Determine the [x, y] coordinate at the center of the cell enclosing the given text.  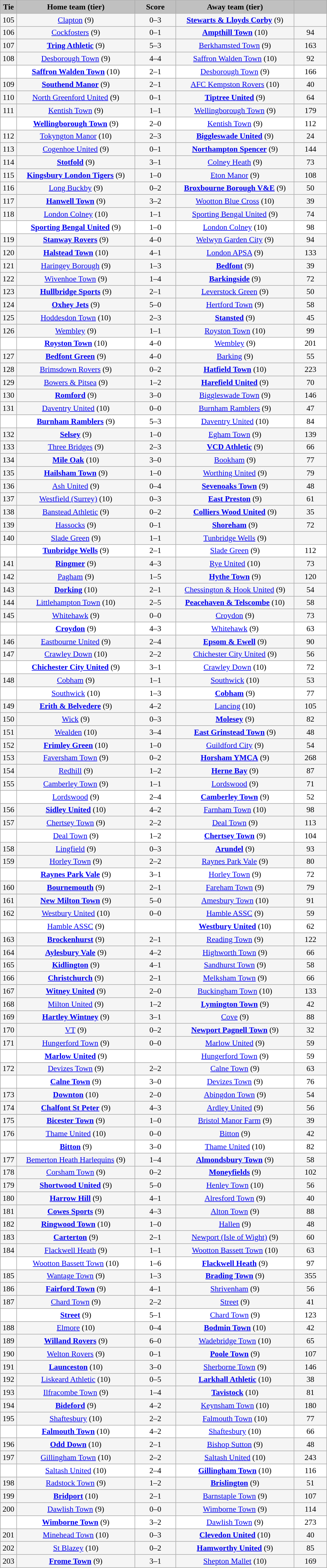
106 [9, 33]
Southend Manor (9) [76, 85]
138 [9, 512]
Brislington (9) [235, 1483]
115 [9, 175]
119 [9, 240]
140 [9, 538]
5–1 [155, 1315]
99 [310, 331]
Ash United (9) [76, 486]
Erith & Belvedere (9) [76, 706]
Hailsham Town (9) [76, 473]
Molesey (9) [235, 719]
Ringmer (9) [76, 564]
Kingsbury London Tigers (9) [76, 175]
4–4 [155, 59]
81 [310, 1393]
Carterton (9) [76, 1238]
Bideford (9) [76, 1406]
Wootton Blue Cross (10) [235, 201]
62 [310, 927]
Haringey Borough (9) [76, 266]
172 [9, 1069]
118 [9, 214]
Stansted (9) [235, 318]
Egham Town (9) [235, 434]
Ilfracombe Town (9) [76, 1393]
Biggleswade Town (9) [235, 396]
126 [9, 331]
Highworth Town (9) [235, 953]
149 [9, 706]
110 [9, 98]
Redhill (9) [76, 771]
3–4 [155, 732]
35 [310, 512]
74 [310, 214]
Tie [9, 7]
Halstead Town (10) [76, 253]
Herne Bay (9) [235, 771]
130 [9, 396]
Brading Town (9) [235, 1276]
VCD Athletic (9) [235, 447]
243 [310, 1457]
Wealden (10) [76, 732]
Moneyfields (9) [235, 1172]
143 [9, 590]
New Milton Town (9) [76, 901]
Downton (10) [76, 1095]
Tokyngton Manor (10) [76, 136]
Stanway Rovers (9) [76, 240]
165 [9, 965]
151 [9, 732]
Brimsdown Rovers (9) [76, 370]
VT (9) [76, 1030]
Long Buckby (9) [76, 188]
132 [9, 434]
168 [9, 1004]
Almondsbury Town (9) [235, 1160]
192 [9, 1380]
182 [9, 1224]
Lymington Town (9) [235, 1004]
Farnham Town (10) [235, 810]
Hoddesdon Town (10) [76, 318]
Away team (tier) [235, 7]
1–6 [155, 1263]
Faversham Town (9) [76, 758]
45 [310, 318]
Tring Athletic (9) [76, 46]
176 [9, 1134]
Eastbourne United (9) [76, 642]
Bookham (9) [235, 460]
Bridport (10) [76, 1496]
Bedfont Green (9) [76, 357]
154 [9, 771]
Tiptree United (9) [235, 98]
Peacehaven & Telscombe (10) [235, 603]
Tavistock (10) [235, 1393]
Colliers Wood United (9) [235, 512]
St Blazey (10) [76, 1548]
Chalfont St Peter (9) [76, 1108]
61 [310, 499]
142 [9, 577]
223 [310, 370]
41 [310, 1302]
Corsham Town (9) [76, 1172]
161 [9, 901]
190 [9, 1354]
Pagham (9) [76, 577]
Rye United (10) [235, 564]
Colney Heath (9) [235, 163]
157 [9, 823]
Littlehampton Town (10) [76, 603]
38 [310, 1380]
Ardley United (9) [235, 1108]
127 [9, 357]
93 [310, 849]
80 [310, 862]
Clevedon United (10) [235, 1535]
92 [310, 59]
273 [310, 1522]
158 [9, 849]
125 [9, 318]
Cockfosters (9) [76, 33]
Frimley Green (10) [76, 745]
185 [9, 1276]
129 [9, 382]
181 [9, 1211]
Sevenoaks Town (9) [235, 486]
196 [9, 1445]
Poole Town (9) [235, 1354]
East Grinstead Town (9) [235, 732]
Hullbridge Sports (9) [76, 292]
104 [310, 836]
152 [9, 745]
Dorking (10) [76, 590]
Lancing (10) [235, 706]
Kidlington (9) [76, 965]
155 [9, 784]
Reading Town (9) [235, 939]
East Preston (9) [235, 499]
Larkhall Athletic (10) [235, 1380]
111 [9, 111]
117 [9, 201]
Radstock Town (9) [76, 1483]
2–5 [155, 603]
Keynsham Town (10) [235, 1406]
Leverstock Green (9) [235, 292]
141 [9, 564]
Christchurch (9) [76, 978]
Three Bridges (9) [76, 447]
Newport (Isle of Wight) (9) [235, 1238]
47 [310, 409]
53 [310, 681]
Fairford Town (9) [76, 1289]
Shortwood United (9) [76, 1186]
Hallen (9) [235, 1224]
Barnstaple Town (9) [235, 1496]
156 [9, 810]
Barkingside (9) [235, 279]
173 [9, 1095]
60 [310, 1238]
197 [9, 1457]
Alton Town (9) [235, 1211]
Score [155, 7]
Hertford Town (9) [235, 305]
135 [9, 473]
Stotfold (9) [76, 163]
Shoreham (9) [235, 525]
Minehead Town (10) [76, 1535]
Worthing United (9) [235, 473]
Welton Rovers (9) [76, 1354]
90 [310, 642]
184 [9, 1250]
Ampthill Town (10) [235, 33]
Bowers & Pitsea (9) [76, 382]
Horsham YMCA (9) [235, 758]
153 [9, 758]
Hartley Wintney (9) [76, 1017]
Liskeard Athletic (10) [76, 1380]
Mile Oak (10) [76, 460]
Hanwell Town (9) [76, 201]
Shepton Mallet (10) [235, 1561]
Hamworthy United (9) [235, 1548]
1–5 [155, 577]
194 [9, 1406]
Berkhamsted Town (9) [235, 46]
Frome Town (9) [76, 1561]
71 [310, 784]
Shrivenham (9) [235, 1289]
145 [9, 616]
Bishop Sutton (9) [235, 1445]
97 [310, 1263]
Stewarts & Lloyds Corby (9) [235, 20]
AFC Kempston Rovers (10) [235, 85]
131 [9, 409]
Westfield (Surrey) (10) [76, 499]
199 [9, 1496]
170 [9, 1030]
Abingdon Town (9) [235, 1095]
Bournemouth (9) [76, 888]
195 [9, 1419]
203 [9, 1561]
87 [310, 771]
Willand Rovers (9) [76, 1341]
Wadebridge Town (10) [235, 1341]
Launceston (10) [76, 1367]
Wantage Town (9) [76, 1276]
Hatfield Town (10) [235, 370]
355 [310, 1276]
124 [9, 305]
85 [310, 1548]
164 [9, 953]
55 [310, 357]
174 [9, 1108]
Epsom & Ewell (9) [235, 642]
Hythe Town (9) [235, 577]
188 [9, 1328]
Chessington & Hook United (9) [235, 590]
121 [9, 266]
Aylesbury Vale (9) [76, 953]
Bedfont (9) [235, 266]
Sherborne Town (9) [235, 1367]
Home team (tier) [76, 7]
178 [9, 1172]
150 [9, 719]
Cove (9) [235, 1017]
175 [9, 1121]
Cogenhoe United (9) [76, 149]
136 [9, 486]
268 [310, 758]
186 [9, 1289]
Lingfield (9) [76, 849]
134 [9, 460]
Romford (9) [76, 396]
191 [9, 1367]
52 [310, 797]
148 [9, 681]
Newport Pagnell Town (9) [235, 1030]
Fareham Town (9) [235, 888]
51 [310, 1483]
160 [9, 888]
Hassocks (9) [76, 525]
Odd Down (10) [76, 1445]
200 [9, 1509]
Henley Town (10) [235, 1186]
Alresford Town (9) [235, 1199]
Sidley United (10) [76, 810]
198 [9, 1483]
Selsey (9) [76, 434]
167 [9, 991]
Bicester Town (9) [76, 1121]
187 [9, 1302]
Cowes Sports (9) [76, 1211]
109 [9, 85]
159 [9, 862]
183 [9, 1238]
Arundel (9) [235, 849]
Ringwood Town (10) [76, 1224]
102 [310, 1172]
147 [9, 654]
193 [9, 1393]
177 [9, 1160]
171 [9, 1043]
Buckingham Town (10) [235, 991]
76 [310, 1082]
Broxbourne Borough V&E (9) [235, 188]
Brockenhurst (9) [76, 939]
Bemerton Heath Harlequins (9) [76, 1160]
189 [9, 1341]
Bodmin Town (10) [235, 1328]
Elmore (10) [76, 1328]
Northampton Spencer (9) [235, 149]
London APSA (9) [235, 253]
Wick (9) [76, 719]
Clapton (9) [76, 20]
6–0 [155, 1341]
Welwyn Garden City (9) [235, 240]
128 [9, 370]
84 [310, 421]
0–5 [155, 1380]
64 [310, 98]
202 [9, 1548]
Oxhey Jets (9) [76, 305]
North Greenford United (9) [76, 98]
Barking (9) [235, 357]
24 [310, 136]
65 [310, 1341]
162 [9, 914]
91 [310, 901]
32 [310, 1030]
Eton Manor (9) [235, 175]
Banstead Athletic (9) [76, 512]
Sandhurst Town (9) [235, 965]
Amesbury Town (10) [235, 901]
70 [310, 382]
Wivenhoe Town (9) [76, 279]
Harrow Hill (9) [76, 1199]
Melksham Town (9) [235, 978]
Witney United (9) [76, 991]
Biggleswade United (9) [235, 136]
Milton United (9) [76, 1004]
Bristol Manor Farm (9) [235, 1121]
Harefield United (9) [235, 382]
137 [9, 499]
Guildford City (9) [235, 745]
